From the cell containing the given text, extract its center point as (x, y) coordinate. 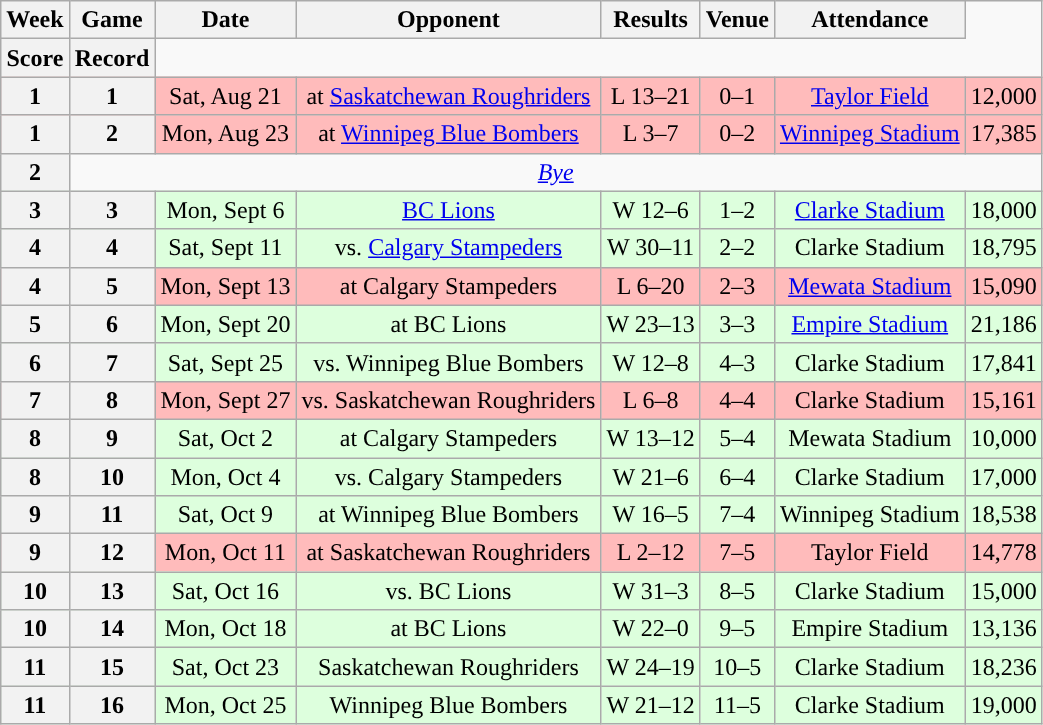
W 23–13 (650, 324)
L 2–12 (650, 553)
Opponent (448, 20)
15,161 (1004, 400)
W 12–6 (650, 210)
Winnipeg Blue Bombers (448, 705)
W 16–5 (650, 515)
15 (112, 667)
1–2 (737, 210)
14,778 (1004, 553)
W 31–3 (650, 591)
7–4 (737, 515)
18,538 (1004, 515)
Week (35, 20)
Attendance (870, 20)
0–2 (737, 134)
Mon, Oct 4 (226, 477)
18,000 (1004, 210)
0–1 (737, 96)
Saskatchewan Roughriders (448, 667)
Sat, Aug 21 (226, 96)
18,795 (1004, 248)
L 6–8 (650, 400)
vs. BC Lions (448, 591)
W 22–0 (650, 629)
4–4 (737, 400)
W 13–12 (650, 438)
Sat, Sept 11 (226, 248)
Sat, Oct 2 (226, 438)
12,000 (1004, 96)
W 21–12 (650, 705)
Record (112, 58)
8–5 (737, 591)
18,236 (1004, 667)
Game (112, 20)
14 (112, 629)
10,000 (1004, 438)
Mon, Sept 27 (226, 400)
17,000 (1004, 477)
vs. Saskatchewan Roughriders (448, 400)
17,841 (1004, 362)
Date (226, 20)
BC Lions (448, 210)
Sat, Oct 16 (226, 591)
vs. Winnipeg Blue Bombers (448, 362)
13,136 (1004, 629)
2–3 (737, 286)
19,000 (1004, 705)
3–3 (737, 324)
Sat, Sept 25 (226, 362)
Mon, Oct 11 (226, 553)
7–5 (737, 553)
L 13–21 (650, 96)
Mon, Sept 20 (226, 324)
W 21–6 (650, 477)
4–3 (737, 362)
17,385 (1004, 134)
2–2 (737, 248)
Mon, Aug 23 (226, 134)
12 (112, 553)
13 (112, 591)
W 30–11 (650, 248)
Sat, Oct 23 (226, 667)
Mon, Sept 13 (226, 286)
16 (112, 705)
5–4 (737, 438)
Mon, Oct 18 (226, 629)
Sat, Oct 9 (226, 515)
9–5 (737, 629)
L 6–20 (650, 286)
6–4 (737, 477)
W 12–8 (650, 362)
Score (35, 58)
Mon, Oct 25 (226, 705)
L 3–7 (650, 134)
W 24–19 (650, 667)
15,090 (1004, 286)
11–5 (737, 705)
Bye (556, 172)
10–5 (737, 667)
Results (650, 20)
Venue (737, 20)
Mon, Sept 6 (226, 210)
15,000 (1004, 591)
21,186 (1004, 324)
